For the text-containing cell, return its midpoint in (X, Y) coordinate format. 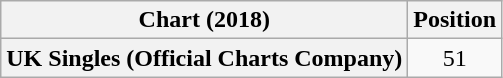
Position (455, 20)
Chart (2018) (204, 20)
51 (455, 58)
UK Singles (Official Charts Company) (204, 58)
